Capture the cell that displays the provided text and extract its [x, y] central coordinate. 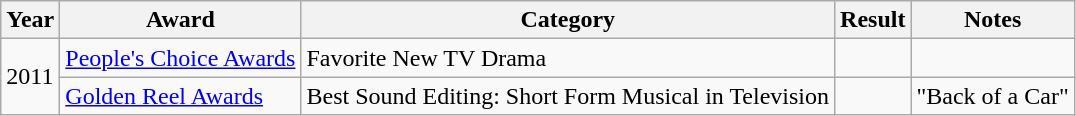
Notes [992, 20]
People's Choice Awards [180, 58]
Result [873, 20]
Best Sound Editing: Short Form Musical in Television [568, 96]
2011 [30, 77]
"Back of a Car" [992, 96]
Category [568, 20]
Favorite New TV Drama [568, 58]
Award [180, 20]
Year [30, 20]
Golden Reel Awards [180, 96]
